Scan for the cell matching the given text and deliver its [x, y] coordinate at center. 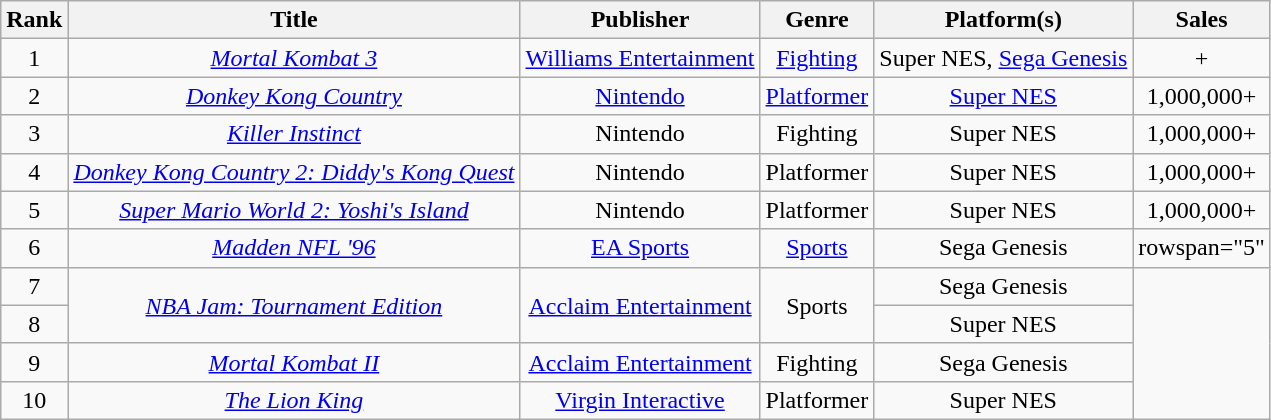
Platform(s) [1004, 20]
1 [34, 58]
5 [34, 210]
Mortal Kombat 3 [294, 58]
8 [34, 324]
+ [1202, 58]
Donkey Kong Country 2: Diddy's Kong Quest [294, 172]
rowspan="5" [1202, 248]
Genre [817, 20]
EA Sports [640, 248]
Super NES, Sega Genesis [1004, 58]
7 [34, 286]
4 [34, 172]
Super Mario World 2: Yoshi's Island [294, 210]
Rank [34, 20]
Sales [1202, 20]
NBA Jam: Tournament Edition [294, 305]
Madden NFL '96 [294, 248]
9 [34, 362]
Mortal Kombat II [294, 362]
Williams Entertainment [640, 58]
Title [294, 20]
2 [34, 96]
10 [34, 400]
3 [34, 134]
6 [34, 248]
Donkey Kong Country [294, 96]
Virgin Interactive [640, 400]
The Lion King [294, 400]
Killer Instinct [294, 134]
Publisher [640, 20]
